Find where the given text appears and provide that cell's center as (x, y) coordinate. 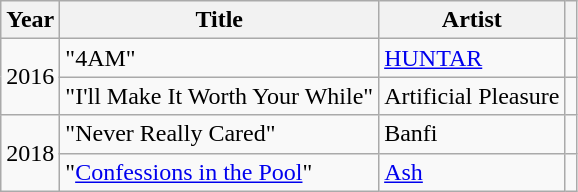
2016 (30, 77)
"I'll Make It Worth Your While" (220, 96)
"4AM" (220, 58)
Artificial Pleasure (472, 96)
"Confessions in the Pool" (220, 172)
Year (30, 20)
Artist (472, 20)
Title (220, 20)
Ash (472, 172)
2018 (30, 153)
Banfi (472, 134)
HUNTAR (472, 58)
"Never Really Cared" (220, 134)
